For the text-containing cell, return its midpoint in (x, y) coordinate format. 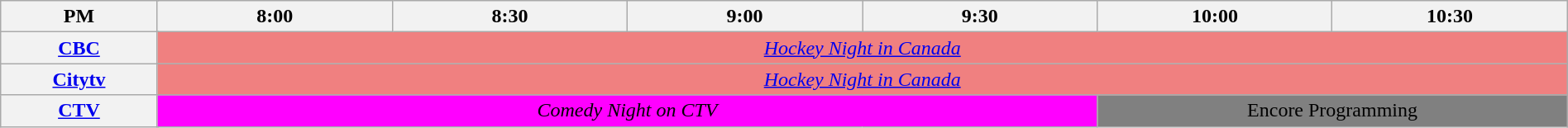
10:00 (1215, 17)
8:00 (275, 17)
10:30 (1450, 17)
9:00 (745, 17)
Encore Programming (1332, 111)
PM (79, 17)
Citytv (79, 79)
8:30 (509, 17)
CTV (79, 111)
CBC (79, 48)
Comedy Night on CTV (627, 111)
9:30 (980, 17)
